Capture the cell that displays the provided text and extract its (X, Y) central coordinate. 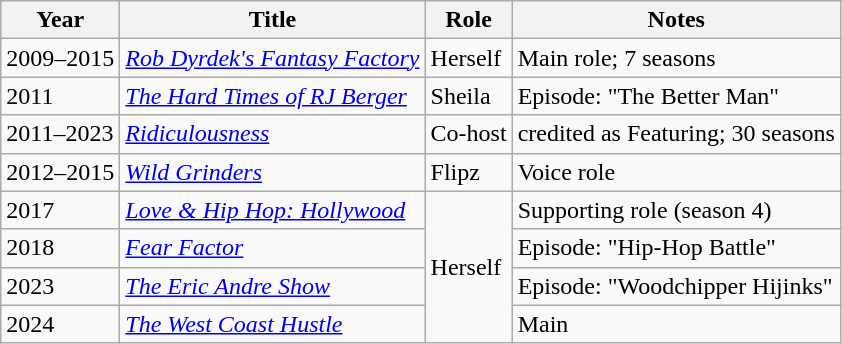
2023 (60, 286)
Episode: "Woodchipper Hijinks" (676, 286)
Sheila (468, 96)
Wild Grinders (272, 172)
2009–2015 (60, 58)
Main role; 7 seasons (676, 58)
The Hard Times of RJ Berger (272, 96)
Title (272, 20)
2012–2015 (60, 172)
Year (60, 20)
Rob Dyrdek's Fantasy Factory (272, 58)
2024 (60, 324)
Ridiculousness (272, 134)
Love & Hip Hop: Hollywood (272, 210)
Supporting role (season 4) (676, 210)
2011 (60, 96)
The Eric Andre Show (272, 286)
Main (676, 324)
Co-host (468, 134)
Fear Factor (272, 248)
2017 (60, 210)
credited as Featuring; 30 seasons (676, 134)
Episode: "Hip-Hop Battle" (676, 248)
Voice role (676, 172)
Notes (676, 20)
The West Coast Hustle (272, 324)
2018 (60, 248)
2011–2023 (60, 134)
Role (468, 20)
Flipz (468, 172)
Episode: "The Better Man" (676, 96)
